Detect which cell encompasses the target text, then output its [x, y] center coordinate. 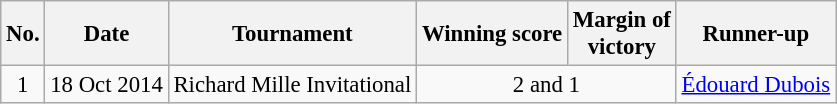
No. [23, 34]
1 [23, 85]
Runner-up [756, 34]
2 and 1 [547, 85]
Winning score [492, 34]
Édouard Dubois [756, 85]
18 Oct 2014 [106, 85]
Richard Mille Invitational [292, 85]
Margin ofvictory [622, 34]
Date [106, 34]
Tournament [292, 34]
